Output the (x, y) coordinate of the center of the cell containing the given text.  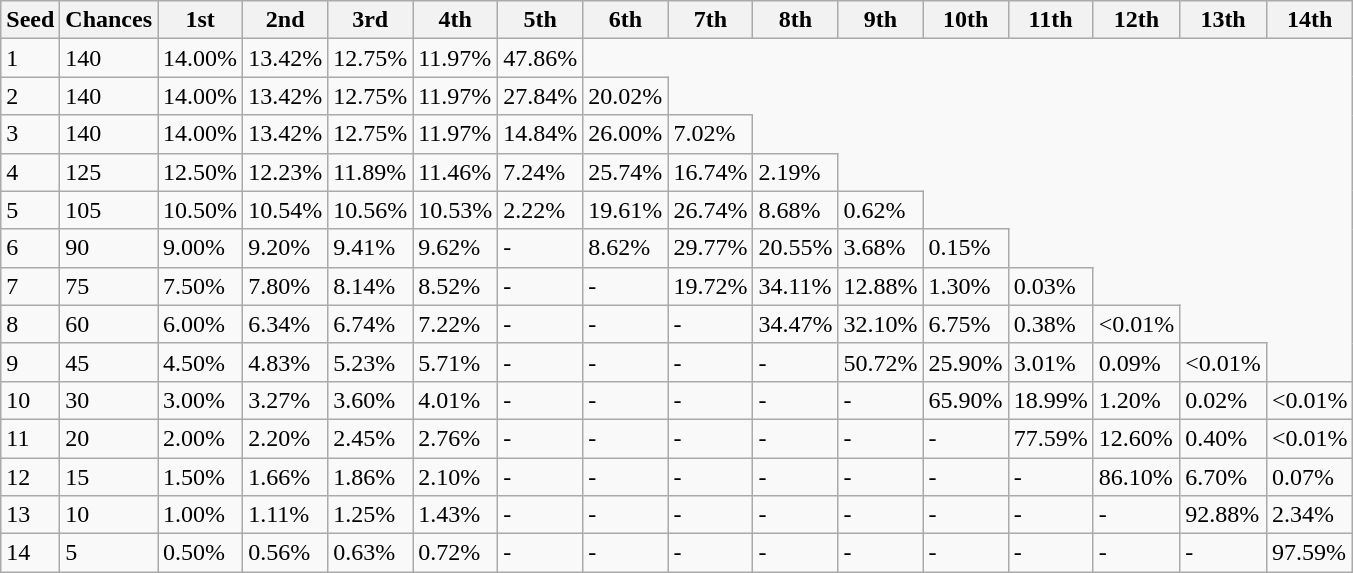
2.20% (286, 438)
0.15% (966, 248)
26.74% (710, 210)
7.24% (540, 172)
3 (30, 134)
50.72% (880, 362)
9th (880, 20)
32.10% (880, 324)
5th (540, 20)
75 (109, 286)
2.76% (456, 438)
3.68% (880, 248)
0.09% (1136, 362)
30 (109, 400)
11.89% (370, 172)
25.74% (626, 172)
0.63% (370, 553)
4th (456, 20)
10th (966, 20)
2.10% (456, 477)
90 (109, 248)
2.00% (200, 438)
0.50% (200, 553)
0.07% (1310, 477)
12 (30, 477)
60 (109, 324)
9.00% (200, 248)
0.62% (880, 210)
34.47% (796, 324)
19.61% (626, 210)
8.52% (456, 286)
0.72% (456, 553)
1.20% (1136, 400)
1.30% (966, 286)
3.60% (370, 400)
2nd (286, 20)
12.23% (286, 172)
4.50% (200, 362)
11.46% (456, 172)
1 (30, 58)
1.50% (200, 477)
8 (30, 324)
86.10% (1136, 477)
16.74% (710, 172)
1.00% (200, 515)
8.14% (370, 286)
65.90% (966, 400)
105 (109, 210)
29.77% (710, 248)
7.02% (710, 134)
14.84% (540, 134)
47.86% (540, 58)
2.19% (796, 172)
77.59% (1050, 438)
4.83% (286, 362)
3.01% (1050, 362)
6.75% (966, 324)
1.66% (286, 477)
8.62% (626, 248)
Seed (30, 20)
11th (1050, 20)
0.02% (1224, 400)
5.71% (456, 362)
8th (796, 20)
2.45% (370, 438)
1.43% (456, 515)
10.56% (370, 210)
7.22% (456, 324)
3rd (370, 20)
92.88% (1224, 515)
1.11% (286, 515)
2 (30, 96)
8.68% (796, 210)
18.99% (1050, 400)
15 (109, 477)
5.23% (370, 362)
6.00% (200, 324)
7 (30, 286)
6.74% (370, 324)
125 (109, 172)
3.00% (200, 400)
7.50% (200, 286)
6.34% (286, 324)
97.59% (1310, 553)
6 (30, 248)
2.22% (540, 210)
14 (30, 553)
3.27% (286, 400)
1.86% (370, 477)
4.01% (456, 400)
10.53% (456, 210)
0.56% (286, 553)
20.02% (626, 96)
11 (30, 438)
26.00% (626, 134)
10.50% (200, 210)
12.88% (880, 286)
7th (710, 20)
4 (30, 172)
9.41% (370, 248)
6.70% (1224, 477)
13 (30, 515)
6th (626, 20)
45 (109, 362)
14th (1310, 20)
10.54% (286, 210)
13th (1224, 20)
20.55% (796, 248)
9.62% (456, 248)
12.50% (200, 172)
0.40% (1224, 438)
20 (109, 438)
0.03% (1050, 286)
2.34% (1310, 515)
7.80% (286, 286)
25.90% (966, 362)
9.20% (286, 248)
34.11% (796, 286)
1st (200, 20)
9 (30, 362)
27.84% (540, 96)
19.72% (710, 286)
12.60% (1136, 438)
Chances (109, 20)
0.38% (1050, 324)
1.25% (370, 515)
12th (1136, 20)
